Provide the (x, y) coordinate of the cell's center where the given text is located.  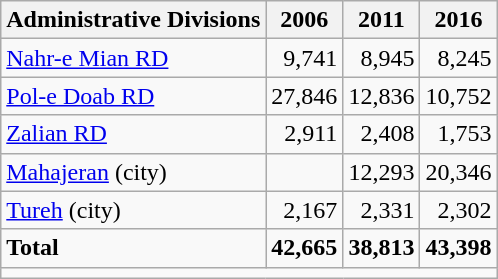
2,331 (382, 210)
10,752 (458, 96)
43,398 (458, 248)
12,293 (382, 172)
8,245 (458, 58)
Tureh (city) (134, 210)
2006 (304, 20)
2011 (382, 20)
38,813 (382, 248)
Pol-e Doab RD (134, 96)
27,846 (304, 96)
2,911 (304, 134)
2016 (458, 20)
8,945 (382, 58)
Mahajeran (city) (134, 172)
2,302 (458, 210)
Nahr-e Mian RD (134, 58)
9,741 (304, 58)
Administrative Divisions (134, 20)
Total (134, 248)
2,408 (382, 134)
2,167 (304, 210)
Zalian RD (134, 134)
42,665 (304, 248)
1,753 (458, 134)
20,346 (458, 172)
12,836 (382, 96)
